Determine the (X, Y) coordinate at the center of the cell enclosing the given text.  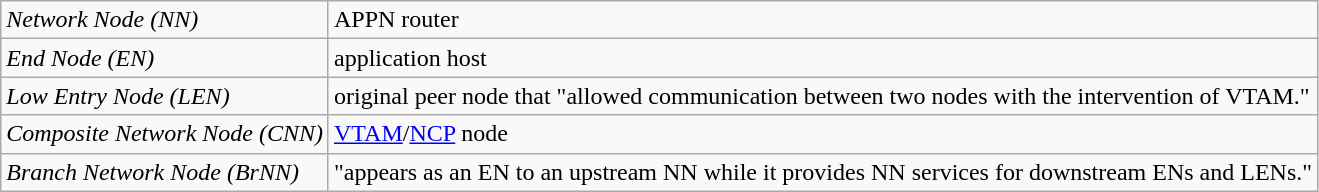
End Node (EN) (165, 58)
original peer node that "allowed communication between two nodes with the intervention of VTAM." (822, 96)
APPN router (822, 20)
Composite Network Node (CNN) (165, 134)
Branch Network Node (BrNN) (165, 172)
VTAM/NCP node (822, 134)
"appears as an EN to an upstream NN while it provides NN services for downstream ENs and LENs." (822, 172)
Low Entry Node (LEN) (165, 96)
application host (822, 58)
Network Node (NN) (165, 20)
